For the text-containing cell, return its midpoint in (x, y) coordinate format. 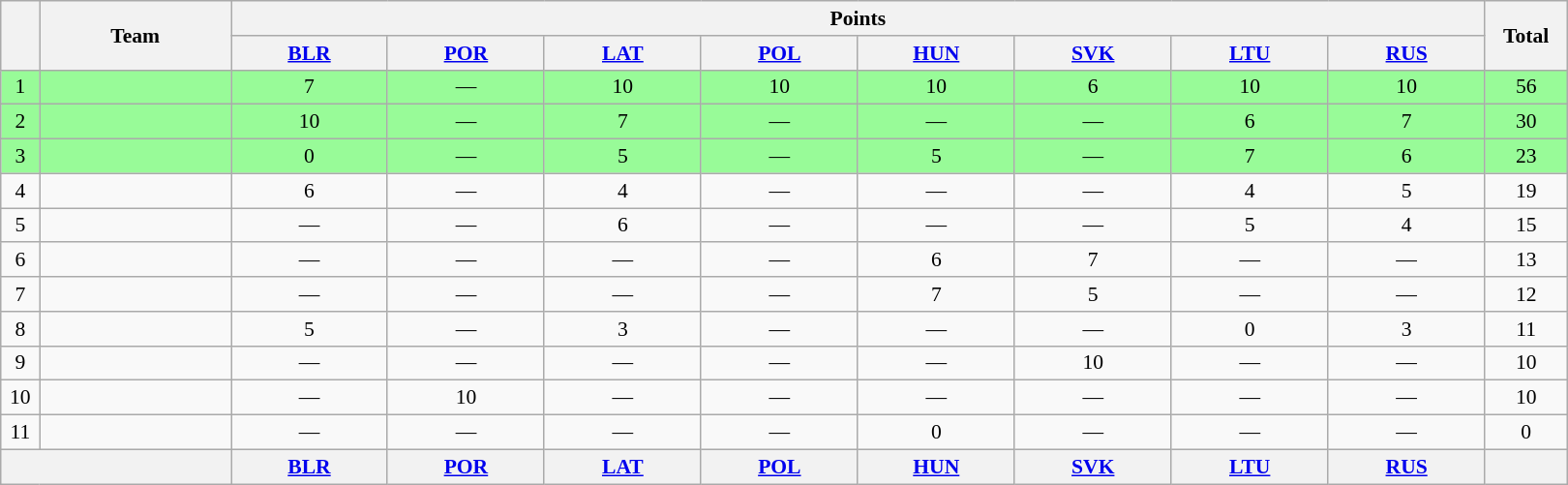
Points (858, 18)
8 (20, 329)
12 (1525, 294)
1 (20, 87)
30 (1525, 122)
19 (1525, 191)
56 (1525, 87)
Total (1525, 35)
9 (20, 363)
Team (136, 35)
13 (1525, 260)
15 (1525, 226)
23 (1525, 157)
2 (20, 122)
